Scan for the cell matching the given text and deliver its (X, Y) coordinate at center. 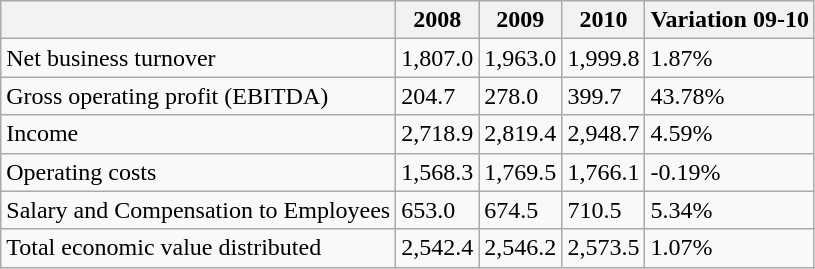
Net business turnover (198, 58)
Income (198, 134)
204.7 (438, 96)
1,766.1 (604, 172)
Total economic value distributed (198, 248)
278.0 (520, 96)
-0.19% (730, 172)
1,999.8 (604, 58)
710.5 (604, 210)
5.34% (730, 210)
43.78% (730, 96)
2009 (520, 20)
399.7 (604, 96)
Salary and Compensation to Employees (198, 210)
1,807.0 (438, 58)
Operating costs (198, 172)
653.0 (438, 210)
2,542.4 (438, 248)
Gross operating profit (EBITDA) (198, 96)
1.87% (730, 58)
674.5 (520, 210)
1.07% (730, 248)
2,718.9 (438, 134)
2,573.5 (604, 248)
2008 (438, 20)
1,769.5 (520, 172)
4.59% (730, 134)
2010 (604, 20)
1,963.0 (520, 58)
Variation 09-10 (730, 20)
2,948.7 (604, 134)
1,568.3 (438, 172)
2,546.2 (520, 248)
2,819.4 (520, 134)
